Search for the cell housing the specified text and yield its [X, Y] center coordinate. 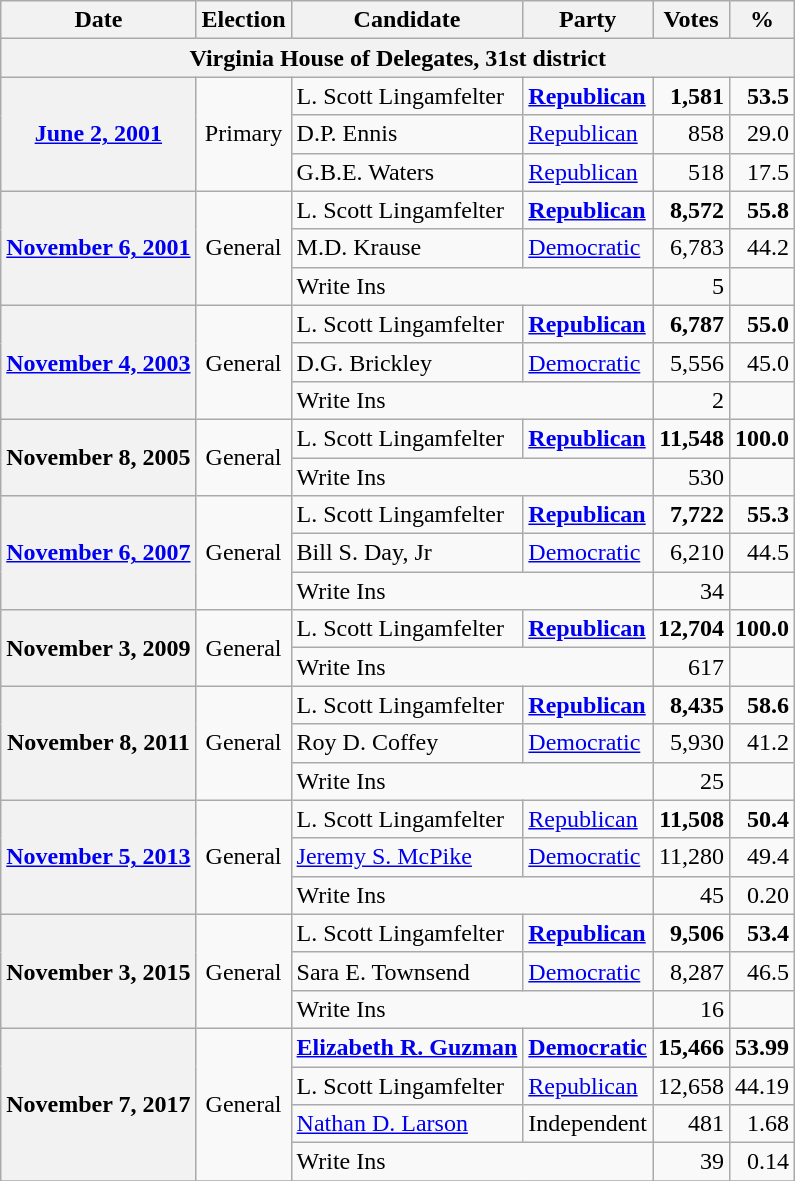
45 [690, 895]
Nathan D. Larson [407, 1124]
29.0 [762, 134]
1,581 [690, 96]
0.20 [762, 895]
518 [690, 172]
11,548 [690, 438]
6,210 [690, 553]
November 7, 2017 [98, 1104]
6,783 [690, 248]
44.5 [762, 553]
Party [588, 20]
44.19 [762, 1085]
% [762, 20]
34 [690, 591]
Votes [690, 20]
12,704 [690, 629]
Date [98, 20]
Jeremy S. McPike [407, 857]
Sara E. Townsend [407, 971]
58.6 [762, 705]
55.3 [762, 515]
November 4, 2003 [98, 362]
49.4 [762, 857]
November 6, 2007 [98, 553]
53.4 [762, 933]
55.8 [762, 210]
41.2 [762, 743]
16 [690, 1009]
Bill S. Day, Jr [407, 553]
June 2, 2001 [98, 134]
53.99 [762, 1047]
8,572 [690, 210]
Election [244, 20]
November 5, 2013 [98, 857]
45.0 [762, 362]
Roy D. Coffey [407, 743]
12,658 [690, 1085]
November 3, 2009 [98, 648]
481 [690, 1124]
November 8, 2011 [98, 743]
Primary [244, 134]
1.68 [762, 1124]
9,506 [690, 933]
5,930 [690, 743]
D.G. Brickley [407, 362]
November 3, 2015 [98, 971]
53.5 [762, 96]
39 [690, 1162]
M.D. Krause [407, 248]
November 8, 2005 [98, 457]
617 [690, 667]
11,280 [690, 857]
Virginia House of Delegates, 31st district [398, 58]
11,508 [690, 819]
Candidate [407, 20]
17.5 [762, 172]
530 [690, 477]
5,556 [690, 362]
0.14 [762, 1162]
44.2 [762, 248]
Elizabeth R. Guzman [407, 1047]
6,787 [690, 324]
8,287 [690, 971]
8,435 [690, 705]
15,466 [690, 1047]
7,722 [690, 515]
25 [690, 781]
50.4 [762, 819]
858 [690, 134]
D.P. Ennis [407, 134]
55.0 [762, 324]
5 [690, 286]
46.5 [762, 971]
November 6, 2001 [98, 248]
2 [690, 400]
G.B.E. Waters [407, 172]
Independent [588, 1124]
